Search for the cell housing the specified text and yield its (X, Y) center coordinate. 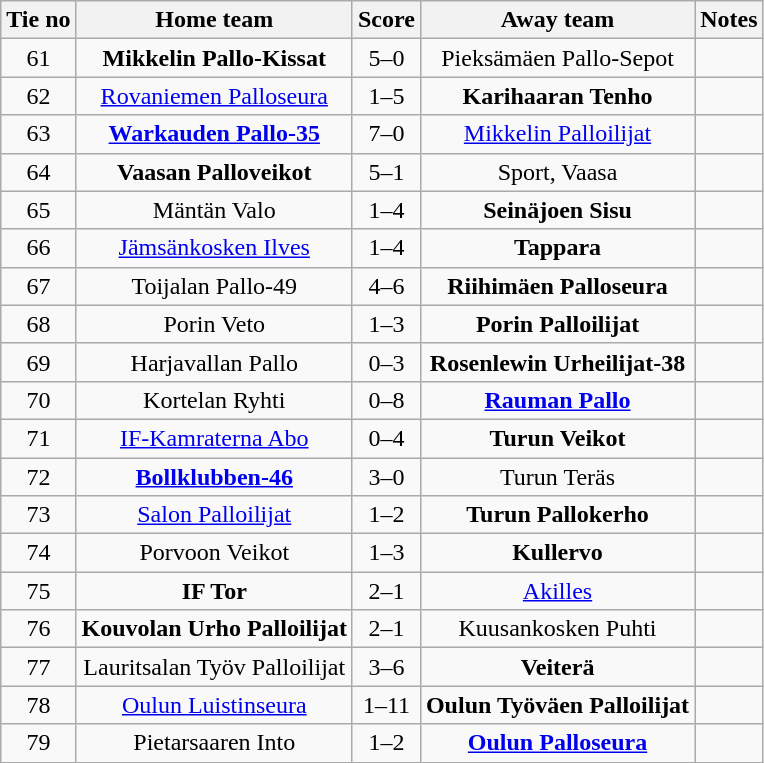
Veiterä (557, 667)
Warkauden Pallo-35 (214, 134)
3–0 (386, 477)
0–3 (386, 362)
0–8 (386, 400)
Mikkelin Palloilijat (557, 134)
Turun Pallokerho (557, 515)
70 (38, 400)
65 (38, 210)
Porvoon Veikot (214, 553)
71 (38, 438)
7–0 (386, 134)
67 (38, 286)
72 (38, 477)
IF Tor (214, 591)
Jämsänkosken Ilves (214, 248)
Pieksämäen Pallo-Sepot (557, 58)
Porin Palloilijat (557, 324)
1–5 (386, 96)
Turun Teräs (557, 477)
61 (38, 58)
74 (38, 553)
IF-Kamraterna Abo (214, 438)
63 (38, 134)
Notes (729, 20)
Pietarsaaren Into (214, 743)
76 (38, 629)
Bollklubben-46 (214, 477)
62 (38, 96)
5–0 (386, 58)
Kortelan Ryhti (214, 400)
Salon Palloilijat (214, 515)
Tie no (38, 20)
Rosenlewin Urheilijat-38 (557, 362)
Oulun Työväen Palloilijat (557, 705)
79 (38, 743)
77 (38, 667)
Kouvolan Urho Palloilijat (214, 629)
4–6 (386, 286)
Oulun Luistinseura (214, 705)
0–4 (386, 438)
73 (38, 515)
78 (38, 705)
Seinäjoen Sisu (557, 210)
Sport, Vaasa (557, 172)
64 (38, 172)
Kullervo (557, 553)
Akilles (557, 591)
Vaasan Palloveikot (214, 172)
68 (38, 324)
Mikkelin Pallo-Kissat (214, 58)
Rovaniemen Palloseura (214, 96)
Tappara (557, 248)
Lauritsalan Työv Palloilijat (214, 667)
Turun Veikot (557, 438)
Mäntän Valo (214, 210)
Harjavallan Pallo (214, 362)
Away team (557, 20)
66 (38, 248)
69 (38, 362)
Riihimäen Palloseura (557, 286)
5–1 (386, 172)
Home team (214, 20)
Rauman Pallo (557, 400)
Karihaaran Tenho (557, 96)
Score (386, 20)
Kuusankosken Puhti (557, 629)
Oulun Palloseura (557, 743)
1–11 (386, 705)
3–6 (386, 667)
75 (38, 591)
Porin Veto (214, 324)
Toijalan Pallo-49 (214, 286)
